Detect which cell encompasses the target text, then output its [X, Y] center coordinate. 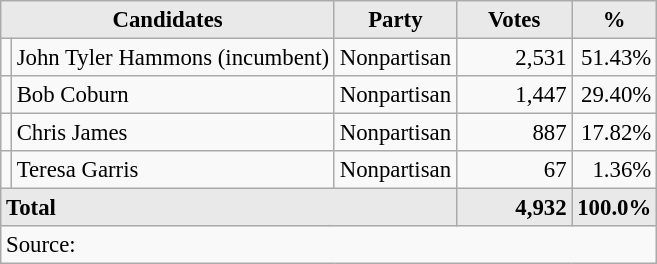
Teresa Garris [172, 170]
% [614, 20]
29.40% [614, 95]
Bob Coburn [172, 95]
Votes [514, 20]
Source: [329, 245]
51.43% [614, 58]
Total [229, 208]
67 [514, 170]
John Tyler Hammons (incumbent) [172, 58]
100.0% [614, 208]
1,447 [514, 95]
Candidates [168, 20]
Chris James [172, 133]
4,932 [514, 208]
887 [514, 133]
Party [395, 20]
1.36% [614, 170]
2,531 [514, 58]
17.82% [614, 133]
